Output the [x, y] coordinate of the center of the cell containing the given text.  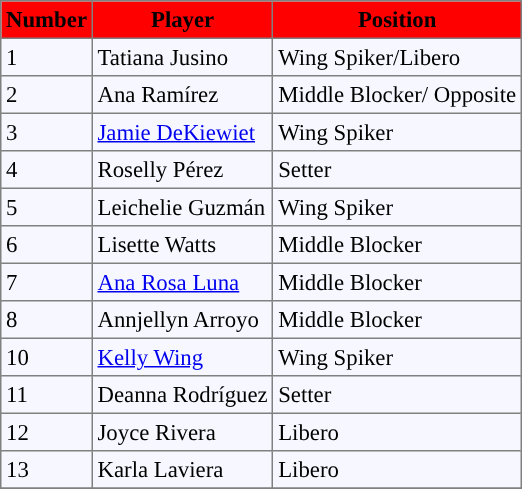
Lisette Watts [182, 245]
Number [47, 20]
Kelly Wing [182, 357]
6 [47, 245]
8 [47, 320]
Jamie DeKiewiet [182, 132]
12 [47, 432]
5 [47, 207]
2 [47, 95]
Roselly Pérez [182, 170]
Joyce Rivera [182, 432]
10 [47, 357]
Tatiana Jusino [182, 57]
Ana Ramírez [182, 95]
Position [397, 20]
11 [47, 395]
Annjellyn Arroyo [182, 320]
13 [47, 470]
4 [47, 170]
Karla Laviera [182, 470]
3 [47, 132]
1 [47, 57]
Deanna Rodríguez [182, 395]
Middle Blocker/ Opposite [397, 95]
Wing Spiker/Libero [397, 57]
Ana Rosa Luna [182, 282]
Leichelie Guzmán [182, 207]
7 [47, 282]
Player [182, 20]
